For the text-containing cell, return its midpoint in [X, Y] coordinate format. 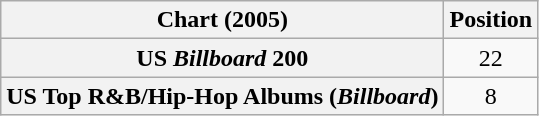
US Billboard 200 [222, 58]
8 [491, 96]
US Top R&B/Hip-Hop Albums (Billboard) [222, 96]
Chart (2005) [222, 20]
Position [491, 20]
22 [491, 58]
